From the cell containing the given text, extract its center point as [X, Y] coordinate. 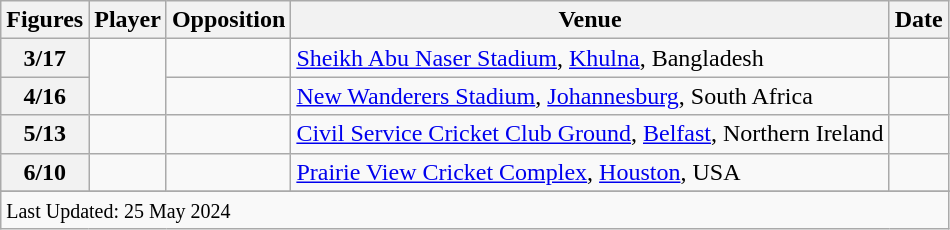
Player [128, 20]
Prairie View Cricket Complex, Houston, USA [590, 172]
Sheikh Abu Naser Stadium, Khulna, Bangladesh [590, 58]
Opposition [228, 20]
3/17 [45, 58]
Civil Service Cricket Club Ground, Belfast, Northern Ireland [590, 134]
Venue [590, 20]
Date [918, 20]
4/16 [45, 96]
Last Updated: 25 May 2024 [474, 210]
New Wanderers Stadium, Johannesburg, South Africa [590, 96]
5/13 [45, 134]
Figures [45, 20]
6/10 [45, 172]
